Extract the [X, Y] coordinate from the center of the cell holding the provided text.  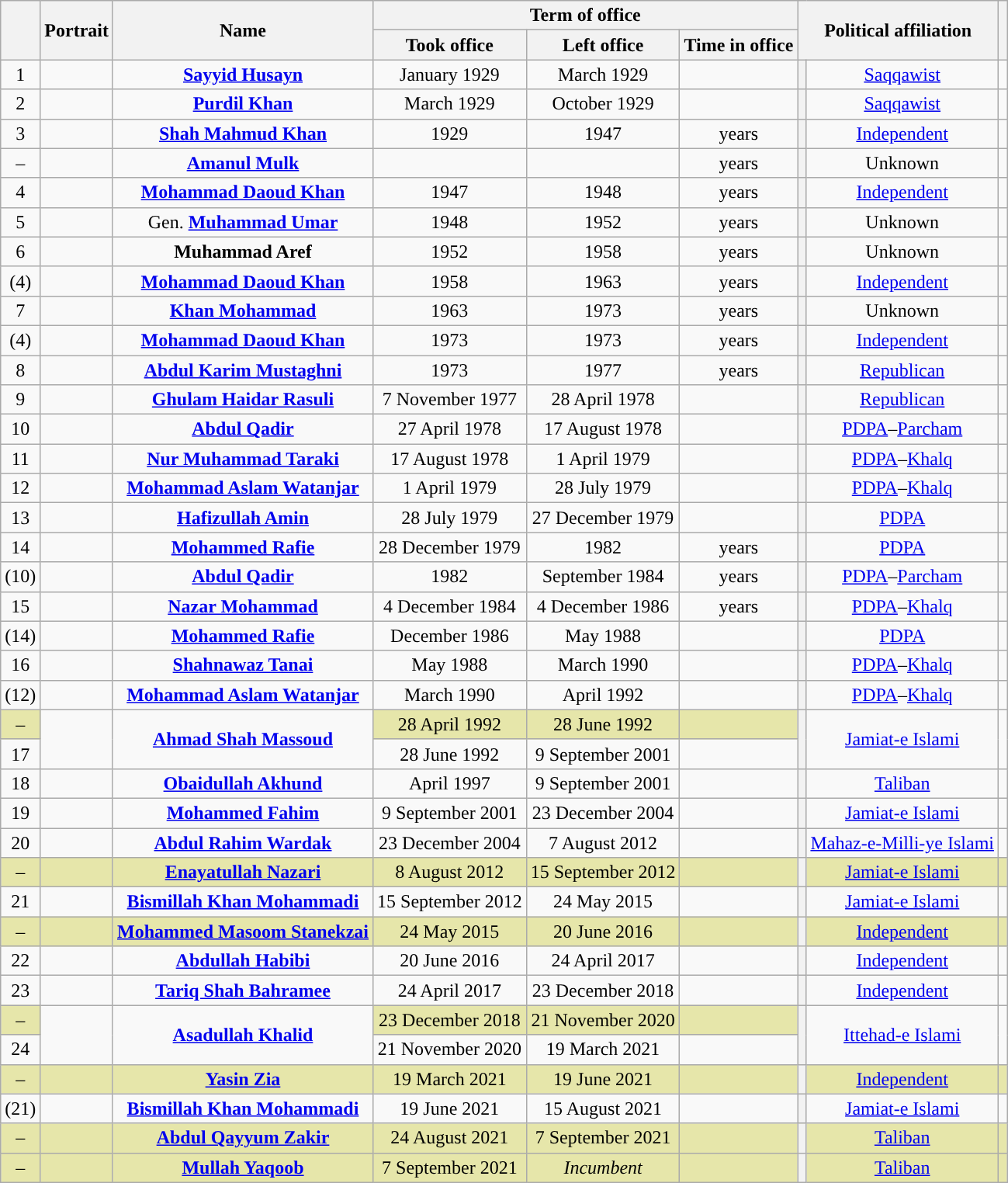
Muhammad Aref [242, 252]
April 1992 [603, 695]
22 [20, 961]
11 [20, 459]
December 1986 [450, 636]
18 [20, 783]
1 [20, 75]
Mohammed Fahim [242, 813]
Tariq Shah Bahramee [242, 990]
23 [20, 990]
Sayyid Husayn [242, 75]
Abdul Qayyum Zakir [242, 1138]
Abdul Rahim Wardak [242, 842]
Ghulam Haidar Rasuli [242, 400]
September 1984 [603, 577]
24 [20, 1049]
October 1929 [603, 104]
17 [20, 754]
28 April 1978 [603, 400]
Portrait [77, 30]
20 [20, 842]
Mohammed Masoom Stanekzai [242, 931]
19 [20, 813]
January 1929 [450, 75]
9 [20, 400]
8 August 2012 [450, 873]
Shah Mahmud Khan [242, 134]
Incumbent [603, 1167]
4 [20, 193]
Abdul Karim Mustaghni [242, 370]
Political affiliation [899, 30]
3 [20, 134]
Enayatullah Nazari [242, 873]
10 [20, 429]
Mullah Yaqoob [242, 1167]
2 [20, 104]
April 1997 [450, 783]
(21) [20, 1108]
28 April 1992 [450, 724]
(10) [20, 577]
14 [20, 547]
Took office [450, 45]
27 December 1979 [603, 518]
4 December 1986 [603, 606]
16 [20, 665]
24 August 2021 [450, 1138]
5 [20, 222]
Shahnawaz Tanai [242, 665]
7 November 1977 [450, 400]
Gen. Muhammad Umar [242, 222]
8 [20, 370]
7 August 2012 [603, 842]
Obaidullah Akhund [242, 783]
Mahaz-e-Milli-ye Islami [902, 842]
(14) [20, 636]
Abdullah Habibi [242, 961]
Ahmad Shah Massoud [242, 739]
Yasin Zia [242, 1079]
Nazar Mohammad [242, 606]
13 [20, 518]
Khan Mohammad [242, 310]
Nur Muhammad Taraki [242, 459]
Term of office [585, 16]
Purdil Khan [242, 104]
Time in office [739, 45]
Asadullah Khalid [242, 1035]
7 [20, 310]
12 [20, 488]
28 December 1979 [450, 547]
Amanul Mulk [242, 163]
Name [242, 30]
(12) [20, 695]
Ittehad-e Islami [902, 1035]
1977 [603, 370]
27 April 1978 [450, 429]
15 August 2021 [603, 1108]
6 [20, 252]
4 December 1984 [450, 606]
Hafizullah Amin [242, 518]
15 [20, 606]
1929 [450, 134]
Left office [603, 45]
21 [20, 902]
